Identify which cell holds the provided text, then report its (X, Y) central coordinate. 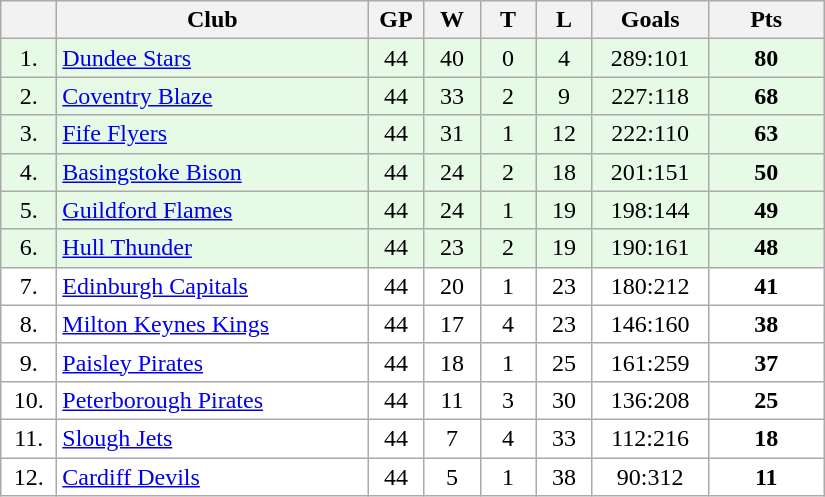
289:101 (650, 58)
9. (29, 362)
136:208 (650, 400)
Pts (766, 20)
48 (766, 248)
201:151 (650, 172)
Peterborough Pirates (212, 400)
40 (452, 58)
112:216 (650, 438)
Coventry Blaze (212, 96)
T (508, 20)
L (564, 20)
4. (29, 172)
180:212 (650, 286)
90:312 (650, 477)
W (452, 20)
7 (452, 438)
12. (29, 477)
7. (29, 286)
11. (29, 438)
3. (29, 134)
Goals (650, 20)
5. (29, 210)
10. (29, 400)
Hull Thunder (212, 248)
49 (766, 210)
12 (564, 134)
5 (452, 477)
8. (29, 324)
1. (29, 58)
Paisley Pirates (212, 362)
GP (396, 20)
68 (766, 96)
31 (452, 134)
37 (766, 362)
50 (766, 172)
Guildford Flames (212, 210)
Basingstoke Bison (212, 172)
146:160 (650, 324)
2. (29, 96)
0 (508, 58)
3 (508, 400)
6. (29, 248)
20 (452, 286)
Milton Keynes Kings (212, 324)
198:144 (650, 210)
30 (564, 400)
Cardiff Devils (212, 477)
63 (766, 134)
41 (766, 286)
17 (452, 324)
9 (564, 96)
Edinburgh Capitals (212, 286)
Fife Flyers (212, 134)
80 (766, 58)
Slough Jets (212, 438)
190:161 (650, 248)
Dundee Stars (212, 58)
161:259 (650, 362)
227:118 (650, 96)
Club (212, 20)
222:110 (650, 134)
